Scan for the cell matching the given text and deliver its [X, Y] coordinate at center. 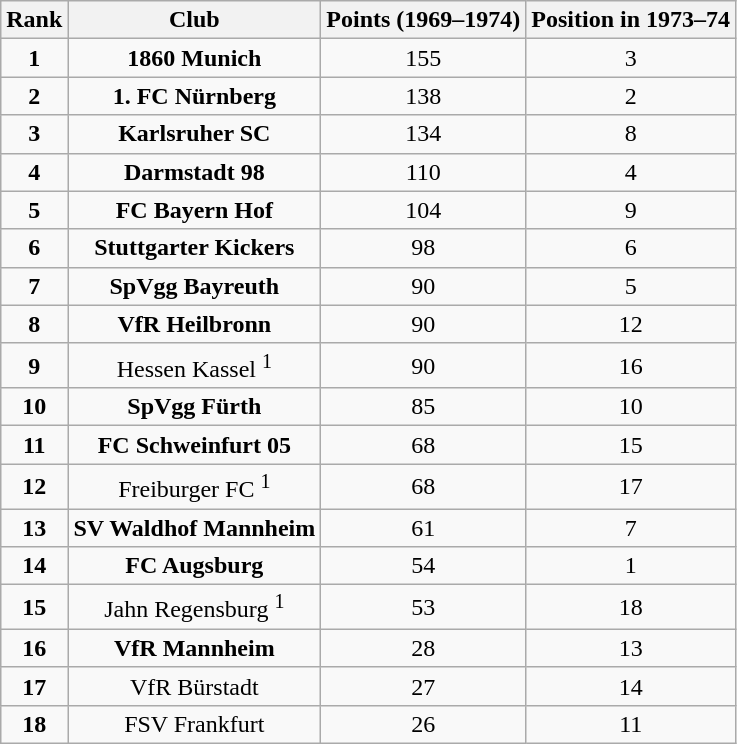
SpVgg Fürth [194, 407]
FSV Frankfurt [194, 724]
SpVgg Bayreuth [194, 286]
Rank [34, 20]
138 [424, 96]
54 [424, 566]
Darmstadt 98 [194, 172]
Freiburger FC 1 [194, 486]
61 [424, 528]
VfR Mannheim [194, 648]
FC Augsburg [194, 566]
26 [424, 724]
98 [424, 248]
85 [424, 407]
104 [424, 210]
Club [194, 20]
155 [424, 58]
Stuttgarter Kickers [194, 248]
134 [424, 134]
VfR Heilbronn [194, 324]
Jahn Regensburg 1 [194, 608]
FC Bayern Hof [194, 210]
27 [424, 686]
1860 Munich [194, 58]
Hessen Kassel 1 [194, 366]
28 [424, 648]
Position in 1973–74 [631, 20]
FC Schweinfurt 05 [194, 445]
Points (1969–1974) [424, 20]
SV Waldhof Mannheim [194, 528]
Karlsruher SC [194, 134]
VfR Bürstadt [194, 686]
110 [424, 172]
1. FC Nürnberg [194, 96]
53 [424, 608]
